Search for the cell housing the specified text and yield its [X, Y] center coordinate. 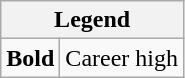
Career high [122, 58]
Legend [92, 20]
Bold [30, 58]
